Pinpoint the cell where the given text exists, returning its (x, y) midpoint coordinate. 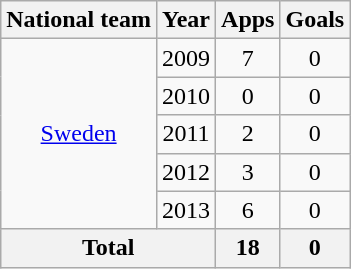
3 (248, 172)
Goals (315, 20)
2 (248, 134)
6 (248, 210)
2012 (186, 172)
Total (108, 248)
Sweden (79, 134)
Year (186, 20)
7 (248, 58)
18 (248, 248)
National team (79, 20)
2013 (186, 210)
Apps (248, 20)
2011 (186, 134)
2009 (186, 58)
2010 (186, 96)
